Return (X, Y) of the center of cell containing provided text 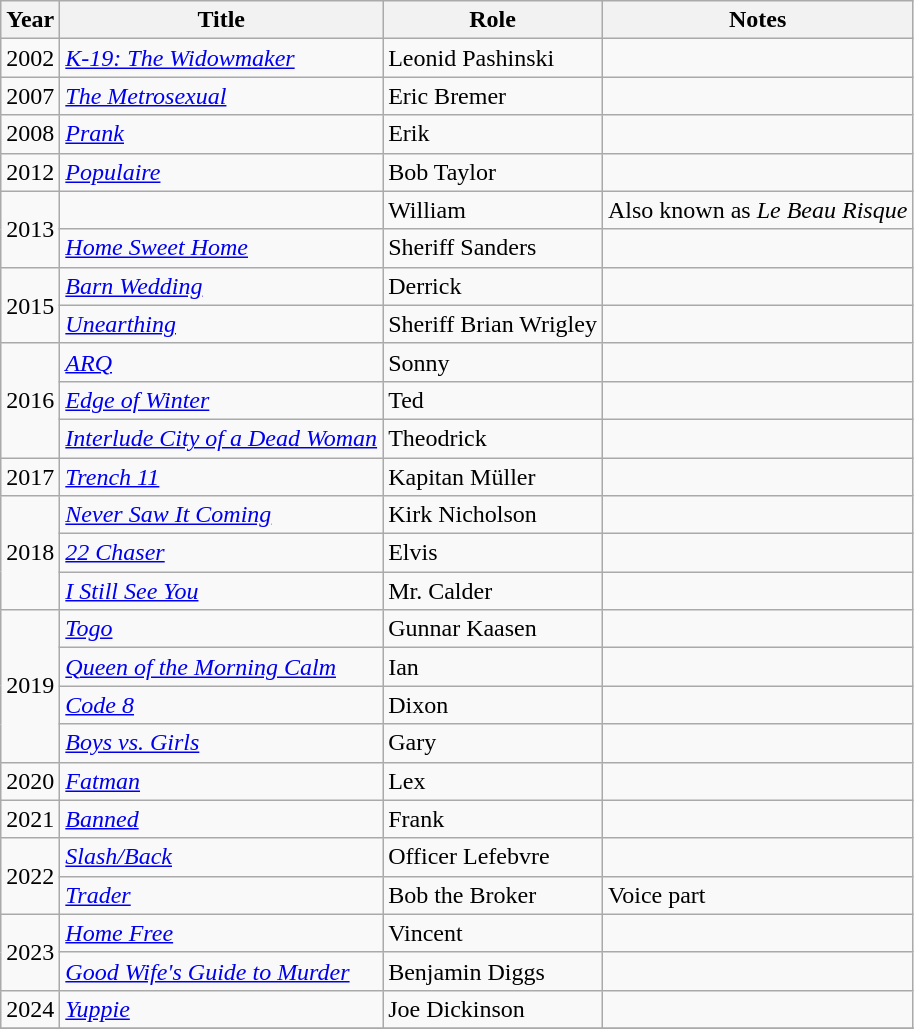
Populaire (222, 172)
Erik (493, 134)
Eric Bremer (493, 96)
Dixon (493, 705)
Frank (493, 819)
Edge of Winter (222, 400)
2024 (30, 1009)
2017 (30, 477)
Gunnar Kaasen (493, 629)
22 Chaser (222, 553)
Ted (493, 400)
ARQ (222, 362)
Notes (757, 20)
2012 (30, 172)
The Metrosexual (222, 96)
Yuppie (222, 1009)
Vincent (493, 933)
Queen of the Morning Calm (222, 667)
Fatman (222, 781)
Elvis (493, 553)
Benjamin Diggs (493, 971)
Prank (222, 134)
2023 (30, 952)
Gary (493, 743)
William (493, 210)
2022 (30, 876)
2016 (30, 400)
2021 (30, 819)
Voice part (757, 895)
Barn Wedding (222, 286)
Good Wife's Guide to Murder (222, 971)
Also known as Le Beau Risque (757, 210)
Home Free (222, 933)
Togo (222, 629)
Slash/Back (222, 857)
Sheriff Sanders (493, 248)
Home Sweet Home (222, 248)
2002 (30, 58)
Kirk Nicholson (493, 515)
Theodrick (493, 438)
Bob Taylor (493, 172)
Kapitan Müller (493, 477)
Officer Lefebvre (493, 857)
Trench 11 (222, 477)
2008 (30, 134)
Ian (493, 667)
Derrick (493, 286)
Mr. Calder (493, 591)
Unearthing (222, 324)
2015 (30, 305)
Joe Dickinson (493, 1009)
Interlude City of a Dead Woman (222, 438)
Boys vs. Girls (222, 743)
Bob the Broker (493, 895)
I Still See You (222, 591)
Sheriff Brian Wrigley (493, 324)
2007 (30, 96)
Never Saw It Coming (222, 515)
2019 (30, 686)
Year (30, 20)
Role (493, 20)
Trader (222, 895)
2020 (30, 781)
Lex (493, 781)
K-19: The Widowmaker (222, 58)
Code 8 (222, 705)
Title (222, 20)
Sonny (493, 362)
2018 (30, 553)
Leonid Pashinski (493, 58)
Banned (222, 819)
2013 (30, 229)
